For the text-containing cell, return its midpoint in (x, y) coordinate format. 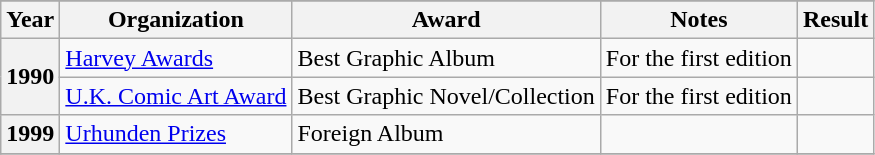
1990 (30, 77)
Year (30, 20)
Notes (698, 20)
Organization (176, 20)
Best Graphic Album (446, 58)
Award (446, 20)
1999 (30, 134)
Result (835, 20)
Harvey Awards (176, 58)
Urhunden Prizes (176, 134)
Foreign Album (446, 134)
Best Graphic Novel/Collection (446, 96)
U.K. Comic Art Award (176, 96)
